Capture the cell that displays the provided text and extract its [X, Y] central coordinate. 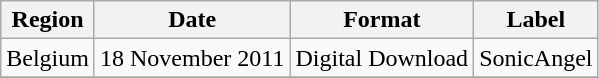
Digital Download [382, 58]
Format [382, 20]
Region [48, 20]
SonicAngel [536, 58]
Belgium [48, 58]
Label [536, 20]
18 November 2011 [192, 58]
Date [192, 20]
